Output the (X, Y) coordinate of the center of the cell containing the given text.  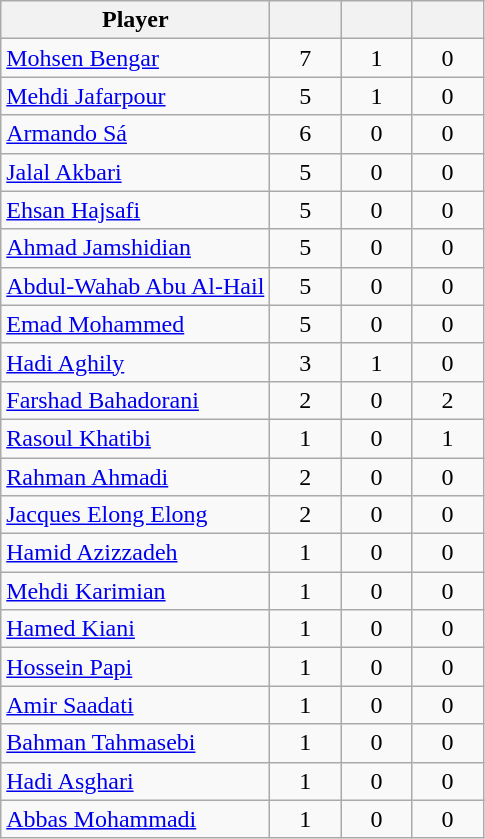
Abdul-Wahab Abu Al-Hail (136, 286)
3 (306, 362)
Hamed Kiani (136, 629)
7 (306, 58)
Farshad Bahadorani (136, 400)
Abbas Mohammadi (136, 819)
Bahman Tahmasebi (136, 743)
Mehdi Karimian (136, 591)
Armando Sá (136, 134)
Jalal Akbari (136, 172)
Hamid Azizzadeh (136, 553)
Jacques Elong Elong (136, 515)
Player (136, 20)
Emad Mohammed (136, 324)
Mehdi Jafarpour (136, 96)
Rasoul Khatibi (136, 438)
6 (306, 134)
Hossein Papi (136, 667)
Mohsen Bengar (136, 58)
Amir Saadati (136, 705)
Rahman Ahmadi (136, 477)
Hadi Asghari (136, 781)
Ehsan Hajsafi (136, 210)
Hadi Aghily (136, 362)
Ahmad Jamshidian (136, 248)
